Find where the given text appears and provide that cell's center as [x, y] coordinate. 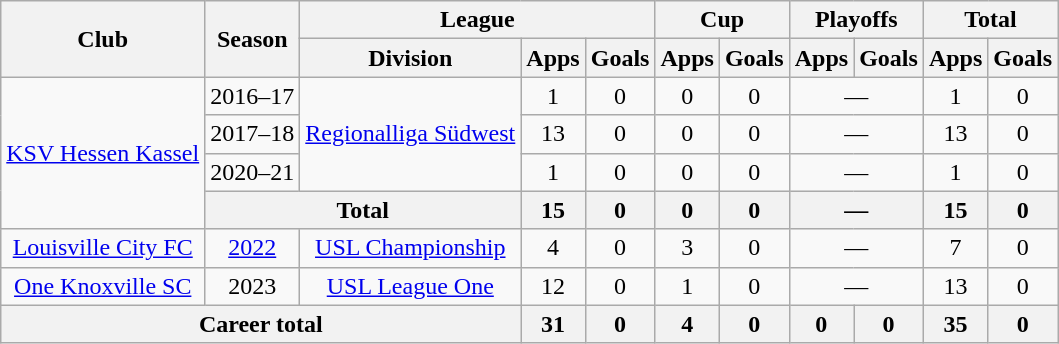
2023 [252, 286]
Cup [722, 20]
Louisville City FC [103, 248]
One Knoxville SC [103, 286]
USL League One [410, 286]
2020–21 [252, 172]
35 [955, 324]
Regionalliga Südwest [410, 134]
2016–17 [252, 96]
Division [410, 58]
2017–18 [252, 134]
Career total [261, 324]
Playoffs [856, 20]
League [478, 20]
12 [553, 286]
Season [252, 39]
7 [955, 248]
2022 [252, 248]
USL Championship [410, 248]
3 [687, 248]
KSV Hessen Kassel [103, 153]
31 [553, 324]
Club [103, 39]
